For the text-containing cell, return its midpoint in [X, Y] coordinate format. 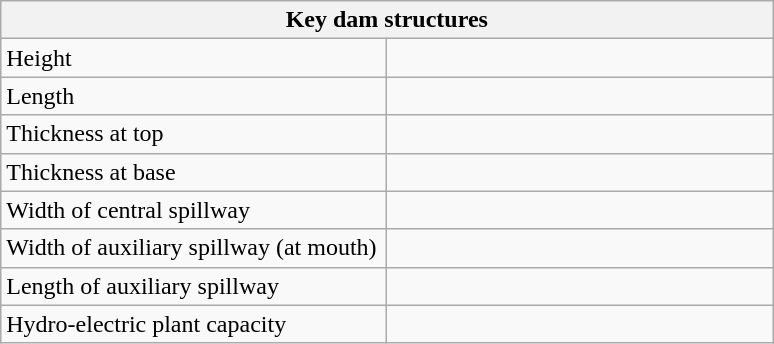
Length of auxiliary spillway [194, 286]
Width of auxiliary spillway (at mouth) [194, 248]
Height [194, 58]
Length [194, 96]
Thickness at top [194, 134]
Hydro-electric plant capacity [194, 324]
Width of central spillway [194, 210]
Thickness at base [194, 172]
Key dam structures [387, 20]
